For the text-containing cell, return its midpoint in (x, y) coordinate format. 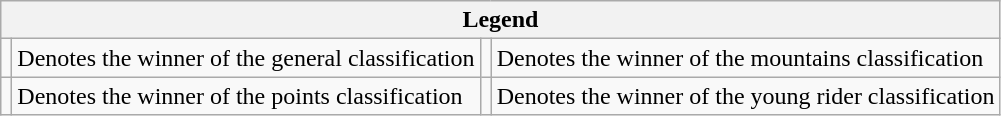
Denotes the winner of the general classification (246, 58)
Legend (500, 20)
Denotes the winner of the points classification (246, 96)
Denotes the winner of the young rider classification (746, 96)
Denotes the winner of the mountains classification (746, 58)
